Determine the (x, y) coordinate at the center of the cell enclosing the given text.  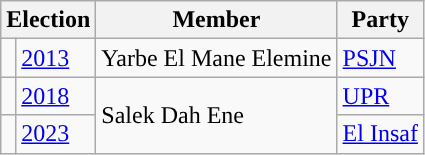
Salek Dah Ene (216, 115)
Election (48, 20)
Yarbe El Mane Elemine (216, 58)
2013 (56, 58)
El Insaf (380, 134)
2023 (56, 134)
Member (216, 20)
UPR (380, 96)
2018 (56, 96)
Party (380, 20)
PSJN (380, 58)
